Determine the (x, y) coordinate at the center of the cell enclosing the given text.  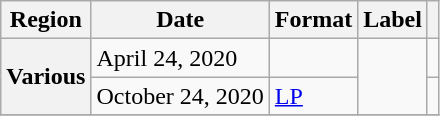
October 24, 2020 (180, 96)
Various (46, 77)
April 24, 2020 (180, 58)
Format (313, 20)
Label (393, 20)
LP (313, 96)
Date (180, 20)
Region (46, 20)
